Search for the cell housing the specified text and yield its (x, y) center coordinate. 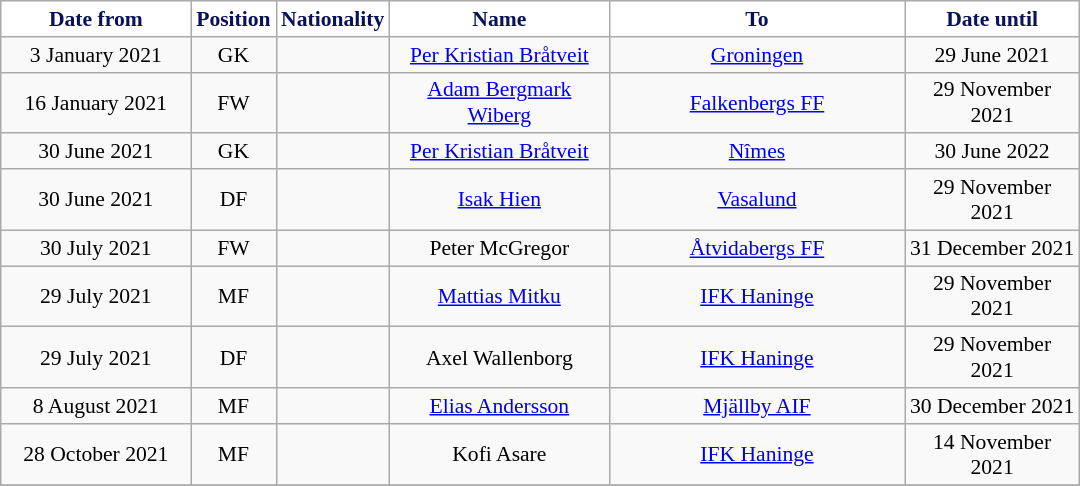
Nationality (332, 19)
Åtvidabergs FF (756, 248)
Date until (992, 19)
28 October 2021 (96, 454)
Falkenbergs FF (756, 102)
Mattias Mitku (499, 296)
Peter McGregor (499, 248)
Isak Hien (499, 200)
Axel Wallenborg (499, 358)
Vasalund (756, 200)
Elias Andersson (499, 406)
Groningen (756, 55)
30 July 2021 (96, 248)
14 November 2021 (992, 454)
To (756, 19)
Position (234, 19)
Name (499, 19)
29 June 2021 (992, 55)
3 January 2021 (96, 55)
Mjällby AIF (756, 406)
Kofi Asare (499, 454)
Date from (96, 19)
30 December 2021 (992, 406)
31 December 2021 (992, 248)
16 January 2021 (96, 102)
8 August 2021 (96, 406)
30 June 2022 (992, 152)
Nîmes (756, 152)
Adam Bergmark Wiberg (499, 102)
